Find where the given text appears and provide that cell's center as [x, y] coordinate. 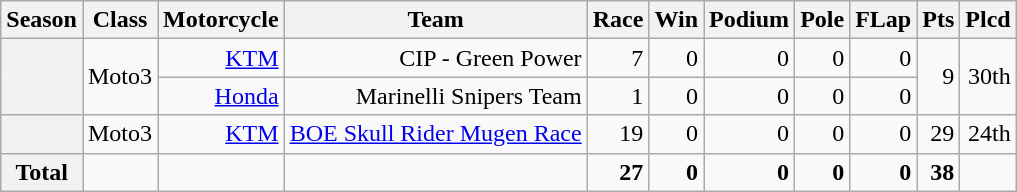
BOE Skull Rider Mugen Race [436, 134]
Win [676, 20]
Pts [938, 20]
Total [42, 172]
Motorcycle [222, 20]
Plcd [988, 20]
Team [436, 20]
27 [618, 172]
19 [618, 134]
1 [618, 96]
FLap [884, 20]
38 [938, 172]
Honda [222, 96]
29 [938, 134]
Marinelli Snipers Team [436, 96]
CIP - Green Power [436, 58]
Podium [750, 20]
24th [988, 134]
Class [120, 20]
Season [42, 20]
30th [988, 77]
Race [618, 20]
9 [938, 77]
Pole [822, 20]
7 [618, 58]
